From the cell containing the given text, extract its center point as [X, Y] coordinate. 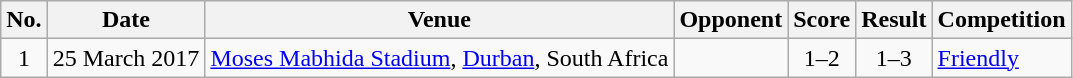
No. [24, 20]
Result [894, 20]
1–2 [822, 58]
Moses Mabhida Stadium, Durban, South Africa [440, 58]
Competition [1002, 20]
1–3 [894, 58]
25 March 2017 [126, 58]
1 [24, 58]
Venue [440, 20]
Score [822, 20]
Date [126, 20]
Opponent [731, 20]
Friendly [1002, 58]
